Provide the (x, y) coordinate of the cell's center where the given text is located.  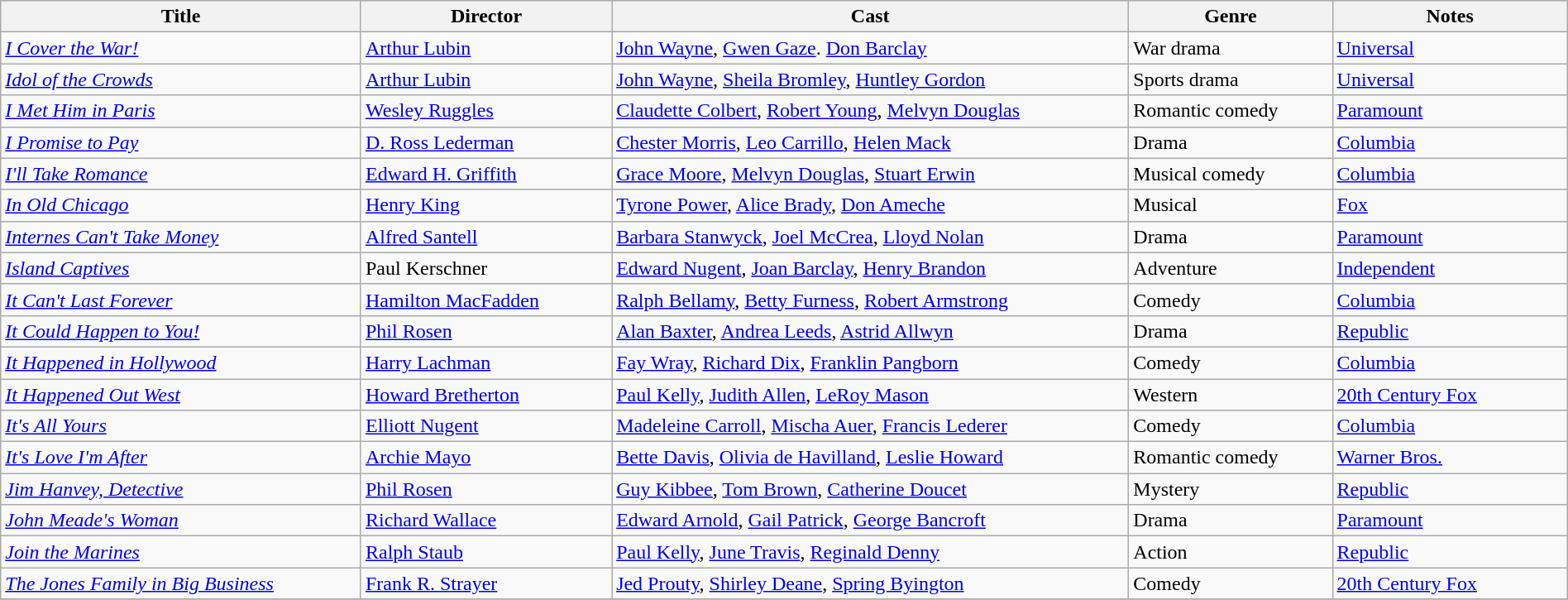
Harry Lachman (486, 362)
Director (486, 17)
Edward H. Griffith (486, 174)
Musical comedy (1231, 174)
Sports drama (1231, 79)
Independent (1450, 268)
Jed Prouty, Shirley Deane, Spring Byington (870, 583)
Hamilton MacFadden (486, 300)
Elliott Nugent (486, 426)
Notes (1450, 17)
Wesley Ruggles (486, 111)
Tyrone Power, Alice Brady, Don Ameche (870, 205)
It Happened in Hollywood (181, 362)
Musical (1231, 205)
Ralph Staub (486, 552)
Grace Moore, Melvyn Douglas, Stuart Erwin (870, 174)
Fay Wray, Richard Dix, Franklin Pangborn (870, 362)
Madeleine Carroll, Mischa Auer, Francis Lederer (870, 426)
Paul Kerschner (486, 268)
Paul Kelly, June Travis, Reginald Denny (870, 552)
I Cover the War! (181, 48)
Fox (1450, 205)
War drama (1231, 48)
It's All Yours (181, 426)
I Promise to Pay (181, 142)
It Happened Out West (181, 395)
Title (181, 17)
Alfred Santell (486, 237)
Guy Kibbee, Tom Brown, Catherine Doucet (870, 489)
It Could Happen to You! (181, 331)
Ralph Bellamy, Betty Furness, Robert Armstrong (870, 300)
Action (1231, 552)
Island Captives (181, 268)
Richard Wallace (486, 521)
Western (1231, 395)
Alan Baxter, Andrea Leeds, Astrid Allwyn (870, 331)
Edward Nugent, Joan Barclay, Henry Brandon (870, 268)
In Old Chicago (181, 205)
Warner Bros. (1450, 458)
Howard Bretherton (486, 395)
Barbara Stanwyck, Joel McCrea, Lloyd Nolan (870, 237)
Chester Morris, Leo Carrillo, Helen Mack (870, 142)
Claudette Colbert, Robert Young, Melvyn Douglas (870, 111)
It Can't Last Forever (181, 300)
Jim Hanvey, Detective (181, 489)
The Jones Family in Big Business (181, 583)
John Meade's Woman (181, 521)
Archie Mayo (486, 458)
It's Love I'm After (181, 458)
Adventure (1231, 268)
John Wayne, Gwen Gaze. Don Barclay (870, 48)
Internes Can't Take Money (181, 237)
Genre (1231, 17)
Paul Kelly, Judith Allen, LeRoy Mason (870, 395)
Idol of the Crowds (181, 79)
Bette Davis, Olivia de Havilland, Leslie Howard (870, 458)
D. Ross Lederman (486, 142)
I'll Take Romance (181, 174)
Edward Arnold, Gail Patrick, George Bancroft (870, 521)
John Wayne, Sheila Bromley, Huntley Gordon (870, 79)
I Met Him in Paris (181, 111)
Henry King (486, 205)
Cast (870, 17)
Frank R. Strayer (486, 583)
Join the Marines (181, 552)
Mystery (1231, 489)
